Return the [x, y] coordinate for the center point of the cell that contains the specified text.  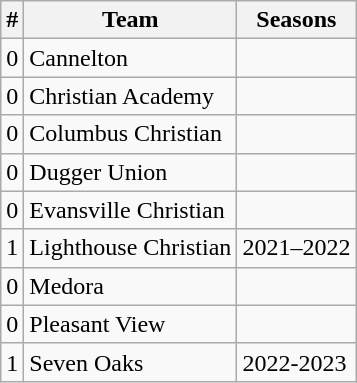
Pleasant View [130, 324]
2021–2022 [296, 248]
Dugger Union [130, 172]
Lighthouse Christian [130, 248]
Team [130, 20]
Medora [130, 286]
# [12, 20]
2022-2023 [296, 362]
Seasons [296, 20]
Seven Oaks [130, 362]
Cannelton [130, 58]
Columbus Christian [130, 134]
Evansville Christian [130, 210]
Christian Academy [130, 96]
